Capture the cell that displays the provided text and extract its [x, y] central coordinate. 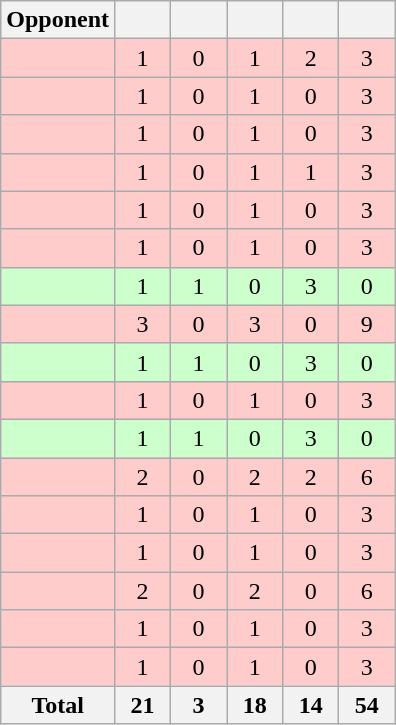
54 [367, 705]
Total [58, 705]
9 [367, 324]
Opponent [58, 20]
21 [143, 705]
18 [255, 705]
14 [311, 705]
